Provide the [x, y] coordinate of the cell's center where the given text is located.  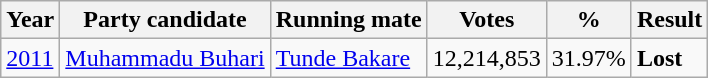
31.97% [588, 58]
Tunde Bakare [348, 58]
Running mate [348, 20]
Muhammadu Buhari [165, 58]
Party candidate [165, 20]
Result [669, 20]
2011 [30, 58]
% [588, 20]
Lost [669, 58]
12,214,853 [486, 58]
Year [30, 20]
Votes [486, 20]
